Pinpoint the cell where the given text exists, returning its [x, y] midpoint coordinate. 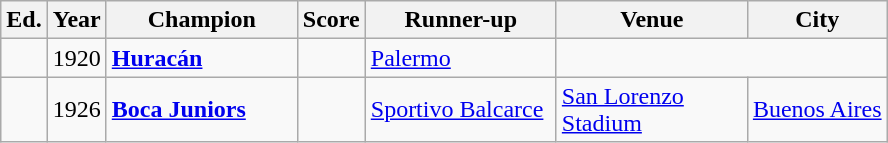
Palermo [460, 58]
Score [331, 20]
San Lorenzo Stadium [652, 110]
Runner-up [460, 20]
Sportivo Balcarce [460, 110]
Year [76, 20]
City [817, 20]
Boca Juniors [202, 110]
Venue [652, 20]
1920 [76, 58]
1926 [76, 110]
Ed. [24, 20]
Champion [202, 20]
Huracán [202, 58]
Buenos Aires [817, 110]
